Extract the [x, y] coordinate from the center of the cell holding the provided text.  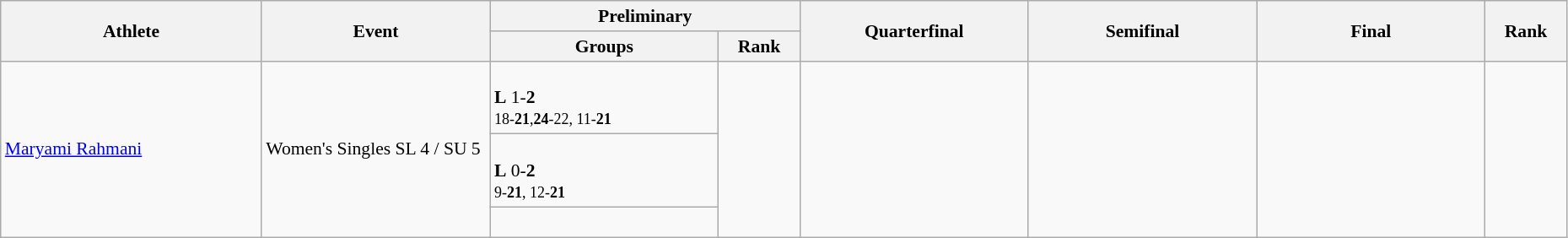
Groups [604, 46]
Final [1371, 30]
Event [376, 30]
L 0-29-21, 12-21 [604, 170]
Women's Singles SL 4 / SU 5 [376, 149]
Preliminary [644, 16]
Quarterfinal [914, 30]
Semifinal [1142, 30]
Athlete [132, 30]
L 1-218-21,24-22, 11-21 [604, 98]
Maryami Rahmani [132, 149]
